Search for the cell housing the specified text and yield its (X, Y) center coordinate. 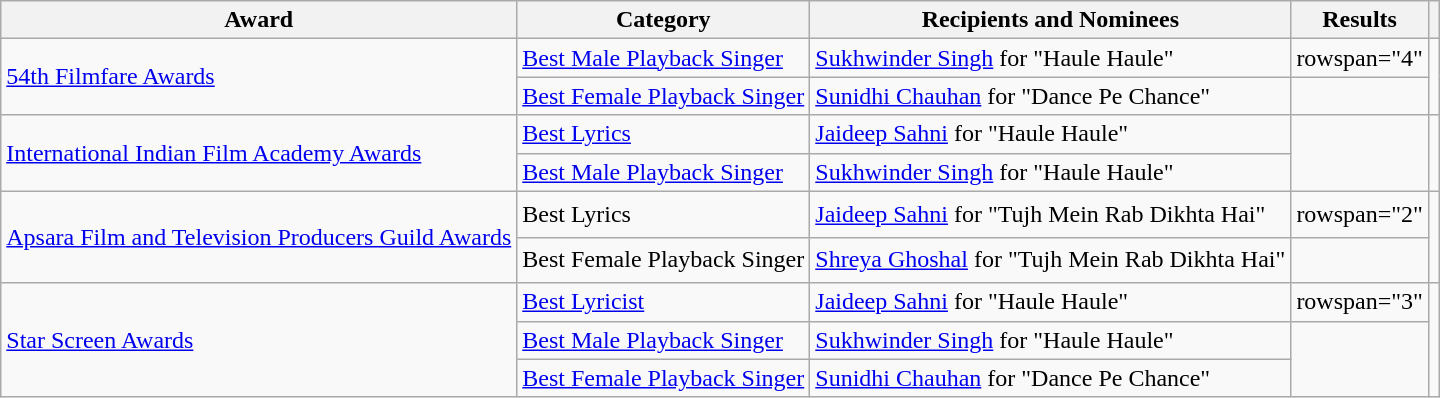
rowspan="4" (1360, 58)
Shreya Ghoshal for "Tujh Mein Rab Dikhta Hai" (1050, 260)
54th Filmfare Awards (259, 77)
Best Lyricist (664, 302)
Apsara Film and Television Producers Guild Awards (259, 237)
rowspan="3" (1360, 302)
Recipients and Nominees (1050, 20)
Results (1360, 20)
rowspan="2" (1360, 214)
Star Screen Awards (259, 340)
Award (259, 20)
Jaideep Sahni for "Tujh Mein Rab Dikhta Hai" (1050, 214)
Category (664, 20)
International Indian Film Academy Awards (259, 153)
